Search for the cell housing the specified text and yield its [x, y] center coordinate. 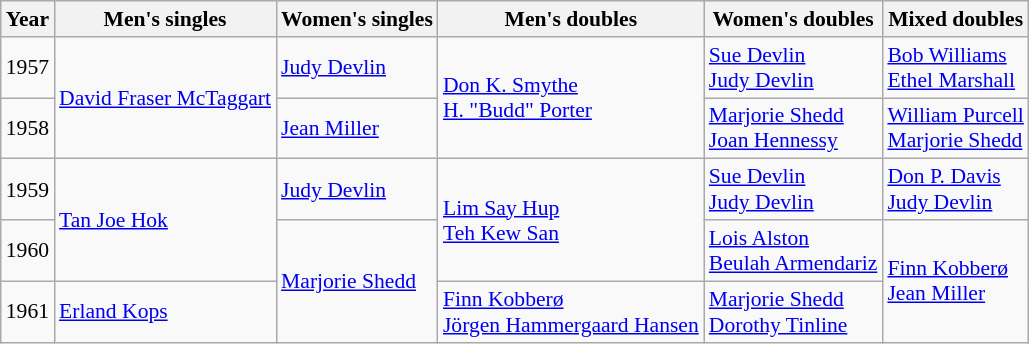
Finn Kobberø Jörgen Hammergaard Hansen [571, 312]
Mixed doubles [956, 19]
Year [28, 19]
Women's doubles [794, 19]
Marjorie Shedd Dorothy Tinline [794, 312]
Men's singles [165, 19]
Marjorie Shedd [357, 281]
1959 [28, 190]
1957 [28, 68]
Men's doubles [571, 19]
Marjorie Shedd Joan Hennessy [794, 128]
1960 [28, 250]
Bob Williams Ethel Marshall [956, 68]
Don P. Davis Judy Devlin [956, 190]
Lim Say Hup Teh Kew San [571, 220]
1961 [28, 312]
Erland Kops [165, 312]
William Purcell Marjorie Shedd [956, 128]
Lois Alston Beulah Armendariz [794, 250]
David Fraser McTaggart [165, 98]
Tan Joe Hok [165, 220]
Women's singles [357, 19]
Jean Miller [357, 128]
Don K. Smythe H. "Budd" Porter [571, 98]
Finn Kobberø Jean Miller [956, 281]
1958 [28, 128]
